Provide the [X, Y] coordinate of the cell's center where the given text is located.  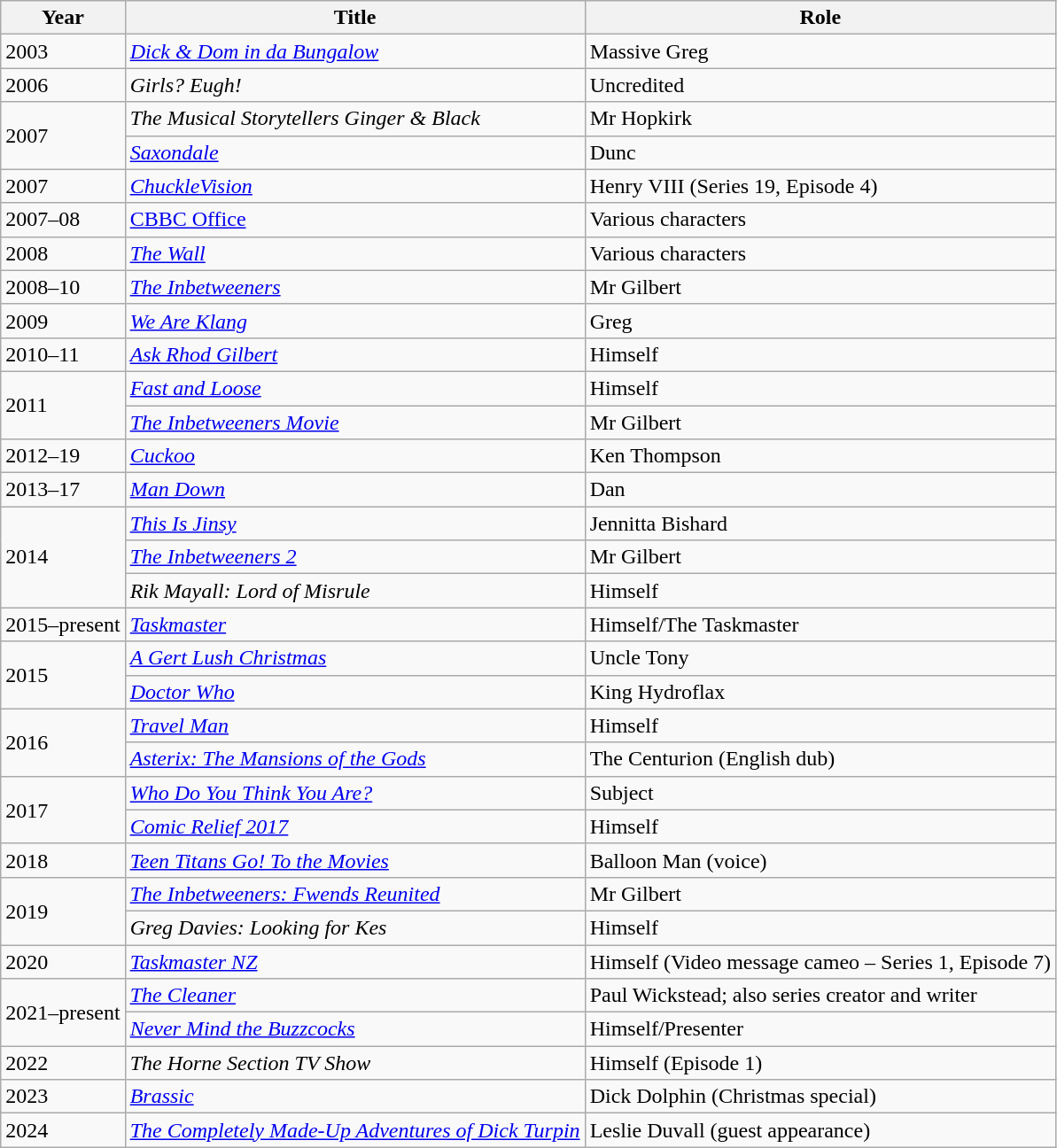
2008 [63, 253]
Dick & Dom in da Bungalow [354, 51]
The Inbetweeners Movie [354, 423]
Mr Hopkirk [820, 119]
Role [820, 18]
Greg Davies: Looking for Kes [354, 927]
A Gert Lush Christmas [354, 658]
Ask Rhod Gilbert [354, 354]
Himself/The Taskmaster [820, 624]
King Hydroflax [820, 692]
The Cleaner [354, 996]
Brassic [354, 1097]
Uncredited [820, 85]
2011 [63, 405]
Travel Man [354, 725]
Massive Greg [820, 51]
The Horne Section TV Show [354, 1063]
Asterix: The Mansions of the Gods [354, 759]
Girls? Eugh! [354, 85]
Year [63, 18]
ChuckleVision [354, 186]
Ken Thompson [820, 456]
2021–present [63, 1012]
Paul Wickstead; also series creator and writer [820, 996]
Never Mind the Buzzcocks [354, 1029]
Dunc [820, 152]
Jennitta Bishard [820, 524]
2015–present [63, 624]
This Is Jinsy [354, 524]
The Musical Storytellers Ginger & Black [354, 119]
The Inbetweeners [354, 287]
2019 [63, 911]
Dan [820, 490]
Fast and Loose [354, 388]
2012–19 [63, 456]
2018 [63, 860]
Title [354, 18]
Who Do You Think You Are? [354, 793]
2013–17 [63, 490]
2007–08 [63, 220]
We Are Klang [354, 321]
Subject [820, 793]
2017 [63, 810]
2008–10 [63, 287]
Comic Relief 2017 [354, 826]
2010–11 [63, 354]
2022 [63, 1063]
2006 [63, 85]
The Wall [354, 253]
Balloon Man (voice) [820, 860]
Cuckoo [354, 456]
The Centurion (English dub) [820, 759]
Teen Titans Go! To the Movies [354, 860]
2024 [63, 1130]
2003 [63, 51]
Man Down [354, 490]
Greg [820, 321]
Dick Dolphin (Christmas special) [820, 1097]
CBBC Office [354, 220]
Himself (Episode 1) [820, 1063]
2020 [63, 961]
The Completely Made-Up Adventures of Dick Turpin [354, 1130]
Taskmaster NZ [354, 961]
Leslie Duvall (guest appearance) [820, 1130]
Himself (Video message cameo – Series 1, Episode 7) [820, 961]
Uncle Tony [820, 658]
2023 [63, 1097]
Doctor Who [354, 692]
2016 [63, 742]
Taskmaster [354, 624]
2015 [63, 675]
The Inbetweeners 2 [354, 557]
Saxondale [354, 152]
The Inbetweeners: Fwends Reunited [354, 894]
Himself/Presenter [820, 1029]
Rik Mayall: Lord of Misrule [354, 591]
Henry VIII (Series 19, Episode 4) [820, 186]
2009 [63, 321]
2014 [63, 557]
